Extract the [X, Y] coordinate from the center of the cell holding the provided text.  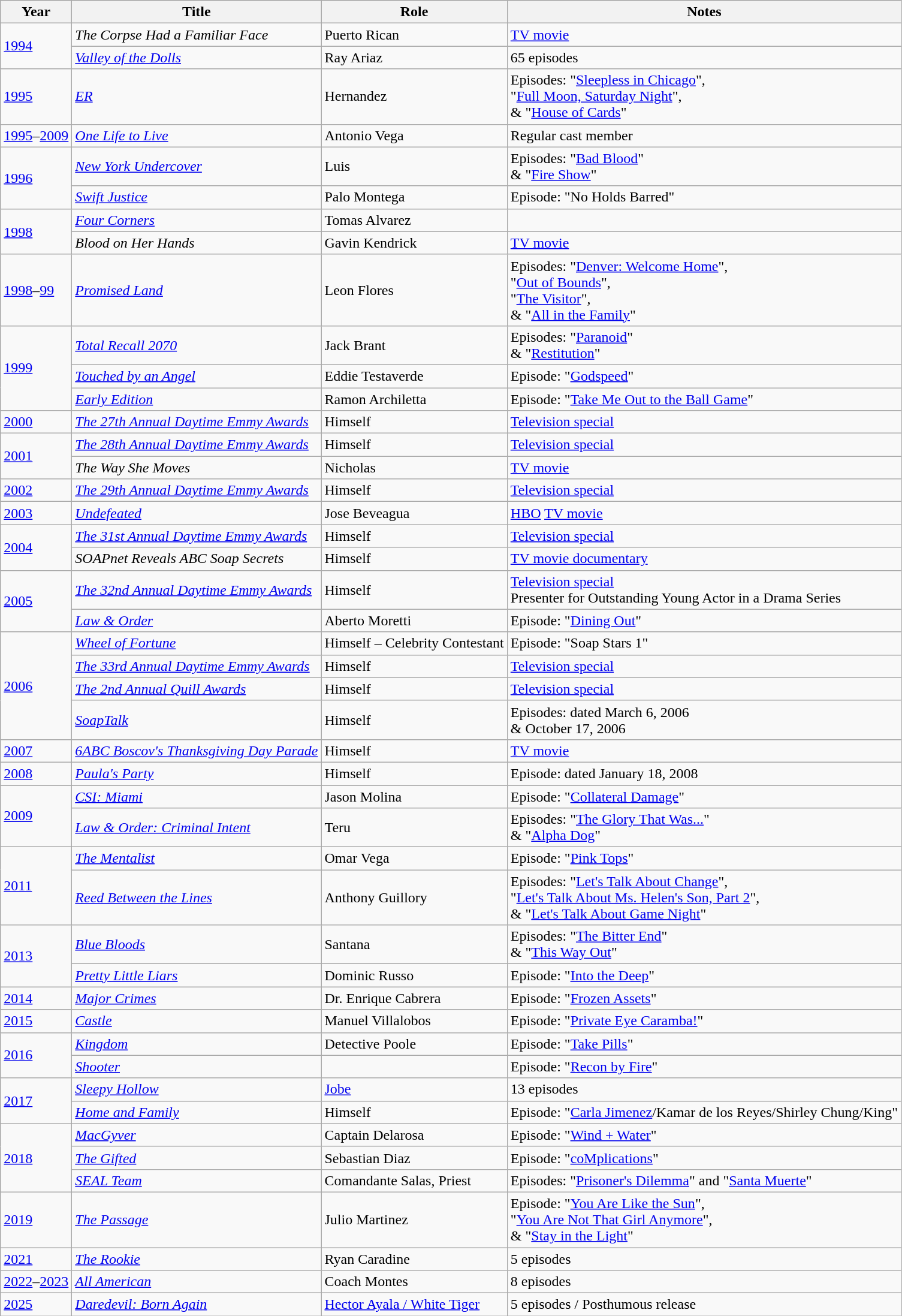
Undefeated [197, 513]
Episode: "No Holds Barred" [704, 197]
2019 [36, 1219]
Coach Montes [414, 1282]
2000 [36, 422]
The Way She Moves [197, 468]
1998–99 [36, 290]
Episode: "Dining Out" [704, 621]
Law & Order: Criminal Intent [197, 827]
2015 [36, 1021]
Jason Molina [414, 797]
8 episodes [704, 1282]
Episodes: "The Glory That Was..."& "Alpha Dog" [704, 827]
HBO TV movie [704, 513]
2001 [36, 456]
Episode: "Soap Stars 1" [704, 643]
Year [36, 12]
Teru [414, 827]
Episodes: "Prisoner's Dilemma" and "Santa Muerte" [704, 1181]
2016 [36, 1055]
Reed Between the Lines [197, 898]
2021 [36, 1258]
Luis [414, 167]
65 episodes [704, 58]
2002 [36, 490]
1998 [36, 231]
The 29th Annual Daytime Emmy Awards [197, 490]
Episode: "coMplications" [704, 1158]
Gavin Kendrick [414, 243]
One Life to Live [197, 135]
1996 [36, 177]
Episodes: "Let's Talk About Change","Let's Talk About Ms. Helen's Son, Part 2",& "Let's Talk About Game Night" [704, 898]
Dr. Enrique Cabrera [414, 998]
2017 [36, 1101]
2005 [36, 601]
Kingdom [197, 1044]
Episode: "Frozen Assets" [704, 998]
Dominic Russo [414, 975]
Episodes: dated March 6, 2006& October 17, 2006 [704, 719]
Episodes: "Paranoid"& "Restitution" [704, 345]
Ramon Archiletta [414, 399]
2014 [36, 998]
Total Recall 2070 [197, 345]
Tomas Alvarez [414, 220]
All American [197, 1282]
TV movie documentary [704, 559]
2022–2023 [36, 1282]
Santana [414, 945]
2007 [36, 751]
SEAL Team [197, 1181]
Episode: "You Are Like the Sun","You Are Not That Girl Anymore", & "Stay in the Light" [704, 1219]
Valley of the Dolls [197, 58]
The Passage [197, 1219]
Episode: "Pink Tops" [704, 859]
5 episodes / Posthumous release [704, 1305]
Law & Order [197, 621]
2004 [36, 547]
Omar Vega [414, 859]
Episode: "Recon by Fire" [704, 1067]
Himself – Celebrity Contestant [414, 643]
Home and Family [197, 1112]
Castle [197, 1021]
The 2nd Annual Quill Awards [197, 689]
Episode: "Take Pills" [704, 1044]
Puerto Rican [414, 35]
2025 [36, 1305]
Aberto Moretti [414, 621]
1994 [36, 46]
The 31st Annual Daytime Emmy Awards [197, 536]
Hernandez [414, 97]
Ray Ariaz [414, 58]
Jack Brant [414, 345]
Early Edition [197, 399]
2018 [36, 1158]
Ryan Caradine [414, 1258]
The Corpse Had a Familiar Face [197, 35]
Leon Flores [414, 290]
6ABC Boscov's Thanksgiving Day Parade [197, 751]
Antonio Vega [414, 135]
The 33rd Annual Daytime Emmy Awards [197, 666]
Manuel Villalobos [414, 1021]
Julio Martinez [414, 1219]
13 episodes [704, 1089]
Episodes: "The Bitter End"& "This Way Out" [704, 945]
1999 [36, 368]
The 32nd Annual Daytime Emmy Awards [197, 590]
Episodes: "Sleepless in Chicago","Full Moon, Saturday Night",& "House of Cards" [704, 97]
Television specialPresenter for Outstanding Young Actor in a Drama Series [704, 590]
The 27th Annual Daytime Emmy Awards [197, 422]
2013 [36, 956]
New York Undercover [197, 167]
Paula's Party [197, 773]
Episode: "Into the Deep" [704, 975]
Episode: dated January 18, 2008 [704, 773]
Wheel of Fortune [197, 643]
Blue Bloods [197, 945]
Notes [704, 12]
MacGyver [197, 1135]
Episode: "Wind + Water" [704, 1135]
Sleepy Hollow [197, 1089]
Anthony Guillory [414, 898]
Major Crimes [197, 998]
Captain Delarosa [414, 1135]
The Mentalist [197, 859]
Title [197, 12]
Hector Ayala / White Tiger [414, 1305]
Episode: "Collateral Damage" [704, 797]
1995–2009 [36, 135]
Palo Montega [414, 197]
Blood on Her Hands [197, 243]
Detective Poole [414, 1044]
2003 [36, 513]
Swift Justice [197, 197]
Eddie Testaverde [414, 376]
2011 [36, 886]
Sebastian Diaz [414, 1158]
The 28th Annual Daytime Emmy Awards [197, 445]
Regular cast member [704, 135]
2009 [36, 817]
2008 [36, 773]
Episode: "Carla Jimenez/Kamar de los Reyes/Shirley Chung/King" [704, 1112]
Shooter [197, 1067]
5 episodes [704, 1258]
2006 [36, 686]
ER [197, 97]
Role [414, 12]
Pretty Little Liars [197, 975]
CSI: Miami [197, 797]
Jose Beveagua [414, 513]
Nicholas [414, 468]
Episodes: "Denver: Welcome Home","Out of Bounds","The Visitor",& "All in the Family" [704, 290]
Comandante Salas, Priest [414, 1181]
Episode: "Private Eye Caramba!" [704, 1021]
Daredevil: Born Again [197, 1305]
Episodes: "Bad Blood"& "Fire Show" [704, 167]
The Rookie [197, 1258]
1995 [36, 97]
SOAPnet Reveals ABC Soap Secrets [197, 559]
SoapTalk [197, 719]
Touched by an Angel [197, 376]
Four Corners [197, 220]
The Gifted [197, 1158]
Jobe [414, 1089]
Episode: "Godspeed" [704, 376]
Episode: "Take Me Out to the Ball Game" [704, 399]
Promised Land [197, 290]
